Search for the cell housing the specified text and yield its [x, y] center coordinate. 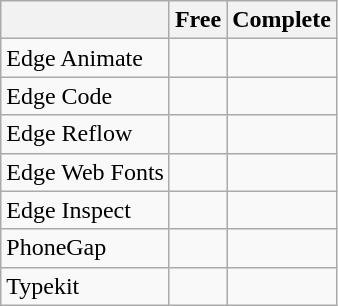
Edge Animate [86, 58]
PhoneGap [86, 248]
Edge Web Fonts [86, 172]
Edge Code [86, 96]
Complete [282, 20]
Edge Inspect [86, 210]
Free [198, 20]
Typekit [86, 286]
Edge Reflow [86, 134]
